Provide the [X, Y] coordinate of the cell's center where the given text is located.  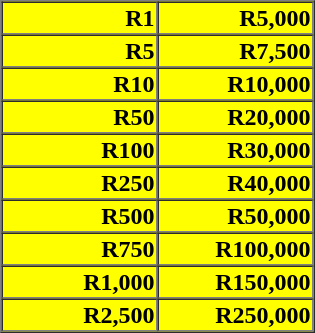
R5 [80, 50]
R40,000 [236, 182]
R750 [80, 248]
R150,000 [236, 282]
R250 [80, 182]
R10 [80, 84]
R50 [80, 116]
R7,500 [236, 50]
R250,000 [236, 314]
R500 [80, 216]
R5,000 [236, 18]
R1,000 [80, 282]
R10,000 [236, 84]
R100 [80, 150]
R50,000 [236, 216]
R1 [80, 18]
R20,000 [236, 116]
R100,000 [236, 248]
R2,500 [80, 314]
R30,000 [236, 150]
